Scan for the cell matching the given text and deliver its [X, Y] coordinate at center. 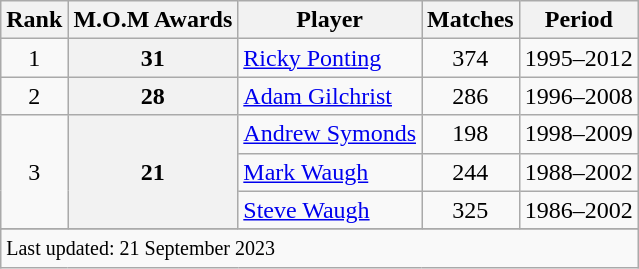
Adam Gilchrist [330, 96]
Last updated: 21 September 2023 [320, 248]
1996–2008 [578, 96]
28 [153, 96]
1 [34, 58]
31 [153, 58]
1986–2002 [578, 210]
1995–2012 [578, 58]
374 [471, 58]
244 [471, 172]
Mark Waugh [330, 172]
Andrew Symonds [330, 134]
1988–2002 [578, 172]
2 [34, 96]
198 [471, 134]
Steve Waugh [330, 210]
Matches [471, 20]
M.O.M Awards [153, 20]
325 [471, 210]
1998–2009 [578, 134]
Period [578, 20]
286 [471, 96]
Rank [34, 20]
Ricky Ponting [330, 58]
21 [153, 172]
3 [34, 172]
Player [330, 20]
